Return [X, Y] of the center of cell containing provided text 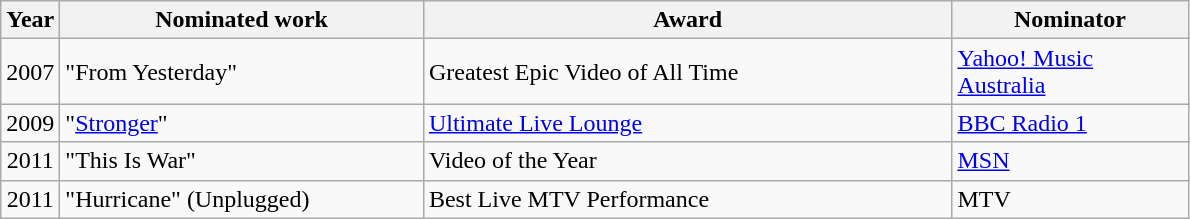
"Hurricane" (Unplugged) [242, 199]
Award [688, 20]
"This Is War" [242, 161]
2009 [30, 123]
Ultimate Live Lounge [688, 123]
Nominated work [242, 20]
2007 [30, 72]
Best Live MTV Performance [688, 199]
MSN [1070, 161]
Greatest Epic Video of All Time [688, 72]
Video of the Year [688, 161]
MTV [1070, 199]
Year [30, 20]
BBC Radio 1 [1070, 123]
"Stronger" [242, 123]
Nominator [1070, 20]
Yahoo! Music Australia [1070, 72]
"From Yesterday" [242, 72]
